Return [x, y] of the center of cell containing provided text 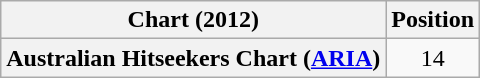
Australian Hitseekers Chart (ARIA) [194, 58]
Chart (2012) [194, 20]
Position [433, 20]
14 [433, 58]
